Identify which cell holds the provided text, then report its [X, Y] central coordinate. 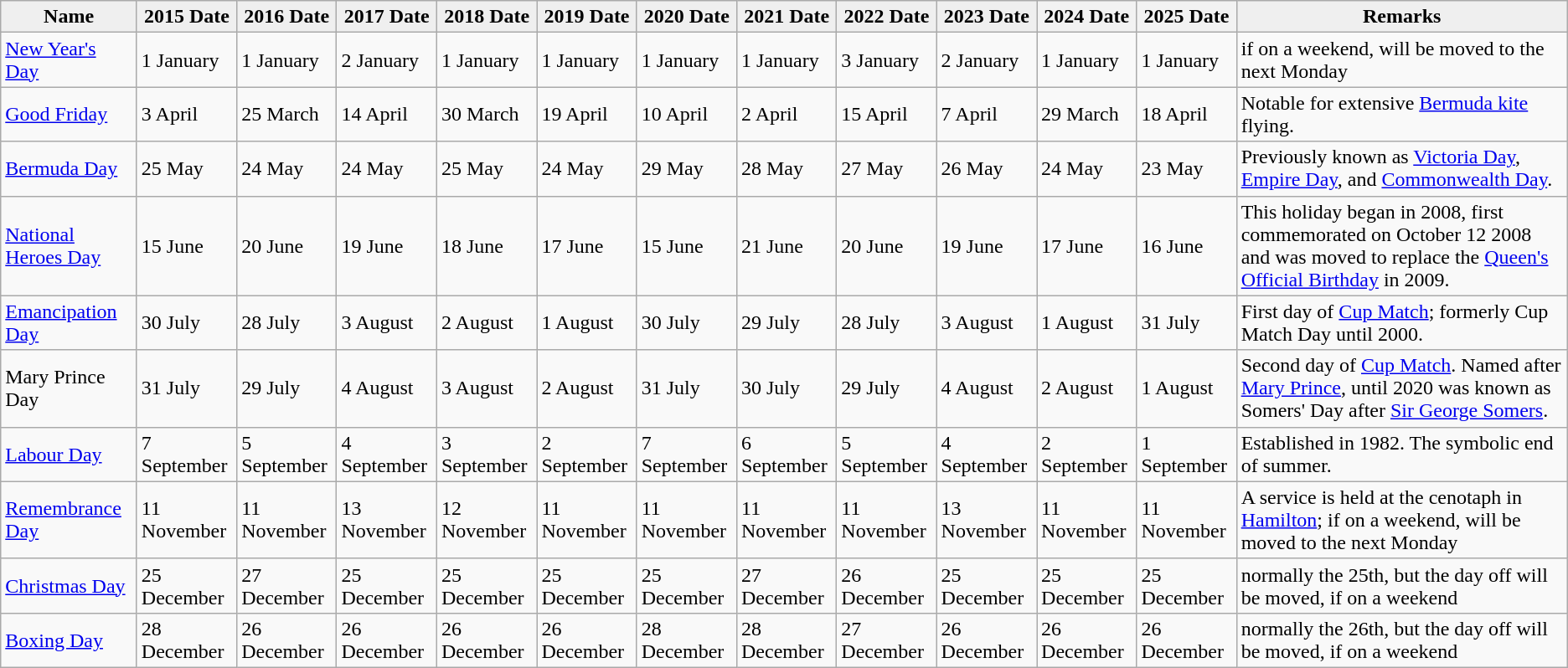
normally the 25th, but the day off will be moved, if on a weekend [1402, 586]
Notable for extensive Bermuda kite flying. [1402, 114]
18 June [486, 246]
A service is held at the cenotaph in Hamilton; if on a weekend, will be moved to the next Monday [1402, 520]
1 September [1186, 454]
19 April [586, 114]
2019 Date [586, 17]
2018 Date [486, 17]
2023 Date [987, 17]
3 January [886, 60]
14 April [387, 114]
3 September [486, 454]
Good Friday [69, 114]
if on a weekend, will be moved to the next Monday [1402, 60]
10 April [687, 114]
Emancipation Day [69, 323]
Remarks [1402, 17]
7 April [987, 114]
Boxing Day [69, 640]
27 May [886, 169]
12 November [486, 520]
New Year's Day [69, 60]
30 March [486, 114]
2016 Date [286, 17]
2 April [786, 114]
18 April [1186, 114]
28 May [786, 169]
2025 Date [1186, 17]
Name [69, 17]
Labour Day [69, 454]
Previously known as Victoria Day, Empire Day, and Commonwealth Day. [1402, 169]
2017 Date [387, 17]
2024 Date [1087, 17]
2015 Date [186, 17]
Second day of Cup Match. Named after Mary Prince, until 2020 was known as Somers' Day after Sir George Somers. [1402, 388]
Mary Prince Day [69, 388]
First day of Cup Match; formerly Cup Match Day until 2000. [1402, 323]
3 April [186, 114]
29 March [1087, 114]
23 May [1186, 169]
National Heroes Day [69, 246]
15 April [886, 114]
25 March [286, 114]
21 June [786, 246]
Remembrance Day [69, 520]
6 September [786, 454]
Bermuda Day [69, 169]
2022 Date [886, 17]
Established in 1982. The symbolic end of summer. [1402, 454]
Christmas Day [69, 586]
16 June [1186, 246]
normally the 26th, but the day off will be moved, if on a weekend [1402, 640]
29 May [687, 169]
This holiday began in 2008, first commemorated on October 12 2008 and was moved to replace the Queen's Official Birthday in 2009. [1402, 246]
26 May [987, 169]
2021 Date [786, 17]
2020 Date [687, 17]
